Provide the (X, Y) coordinate of the cell's center where the given text is located.  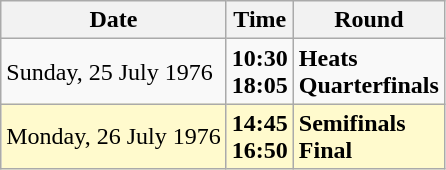
Time (260, 20)
HeatsQuarterfinals (368, 72)
SemifinalsFinal (368, 136)
Round (368, 20)
Sunday, 25 July 1976 (114, 72)
10:3018:05 (260, 72)
Date (114, 20)
Monday, 26 July 1976 (114, 136)
14:4516:50 (260, 136)
